Pinpoint the cell where the given text exists, returning its (x, y) midpoint coordinate. 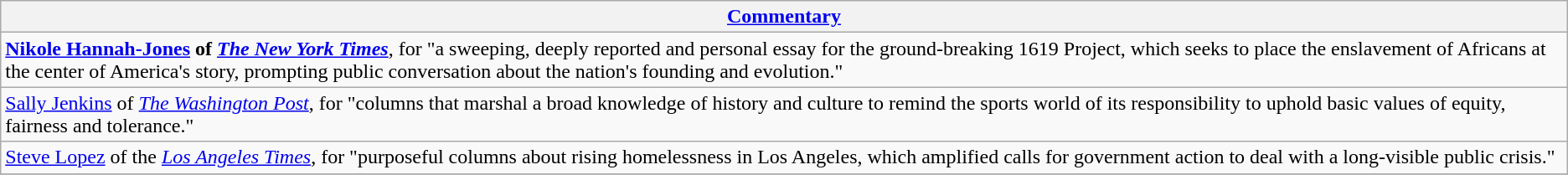
Commentary (784, 17)
